Detect which cell encompasses the target text, then output its [x, y] center coordinate. 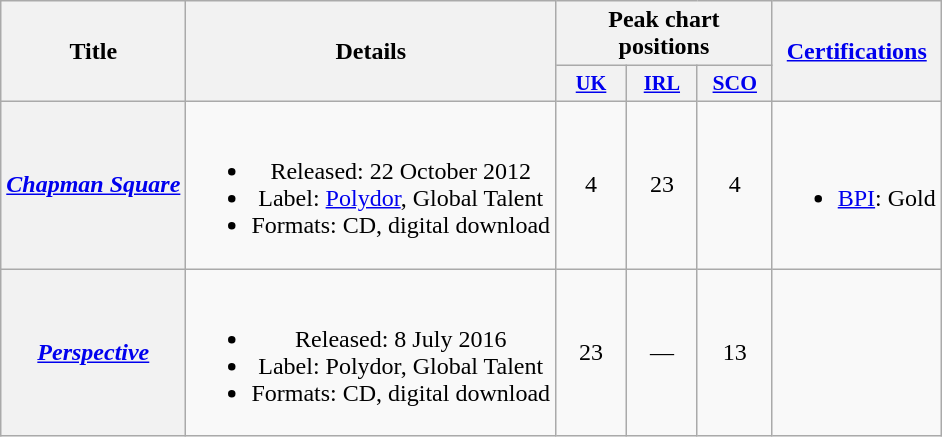
IRL [662, 84]
Peak chart positions [664, 34]
Released: 22 October 2012Label: Polydor, Global TalentFormats: CD, digital download [371, 184]
Chapman Square [94, 184]
13 [734, 352]
Perspective [94, 352]
Released: 8 July 2016Label: Polydor, Global TalentFormats: CD, digital download [371, 352]
Details [371, 52]
BPI: Gold [856, 184]
Title [94, 52]
— [662, 352]
SCO [734, 84]
UK [592, 84]
Certifications [856, 52]
